Determine the (X, Y) coordinate at the center of the cell enclosing the given text.  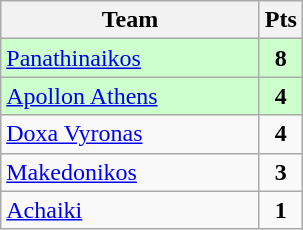
Panathinaikos (130, 58)
3 (280, 172)
8 (280, 58)
Makedonikos (130, 172)
Apollon Athens (130, 96)
Achaiki (130, 210)
Team (130, 20)
Doxa Vyronas (130, 134)
Pts (280, 20)
1 (280, 210)
